For the text-containing cell, return its midpoint in [X, Y] coordinate format. 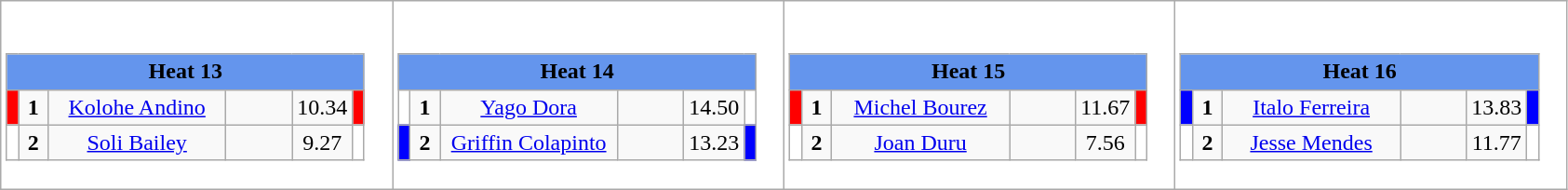
Heat 16 [1360, 72]
14.50 [715, 107]
Heat 13 1 Kolohe Andino 10.34 2 Soli Bailey 9.27 [197, 95]
Yago Dora [529, 107]
Italo Ferreira [1312, 107]
Kolohe Andino [138, 107]
13.83 [1496, 107]
10.34 [322, 107]
Heat 15 1 Michel Bourez 11.67 2 Joan Duru 7.56 [980, 95]
13.23 [715, 142]
Jesse Mendes [1312, 142]
Michel Bourez [921, 107]
Heat 14 [577, 72]
11.67 [1106, 107]
Heat 15 [968, 72]
Soli Bailey [138, 142]
Heat 14 1 Yago Dora 14.50 2 Griffin Colapinto 13.23 [588, 95]
9.27 [322, 142]
Heat 16 1 Italo Ferreira 13.83 2 Jesse Mendes 11.77 [1372, 95]
Joan Duru [921, 142]
Griffin Colapinto [529, 142]
11.77 [1496, 142]
Heat 13 [185, 72]
7.56 [1106, 142]
